Scan for the cell matching the given text and deliver its [X, Y] coordinate at center. 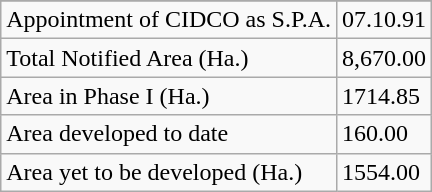
Total Notified Area (Ha.) [169, 58]
8,670.00 [384, 58]
1554.00 [384, 172]
Area in Phase I (Ha.) [169, 96]
Area developed to date [169, 134]
07.10.91 [384, 20]
1714.85 [384, 96]
Area yet to be developed (Ha.) [169, 172]
Appointment of CIDCO as S.P.A. [169, 20]
160.00 [384, 134]
